Locate the cell with the specified text and output its [x, y] center coordinate. 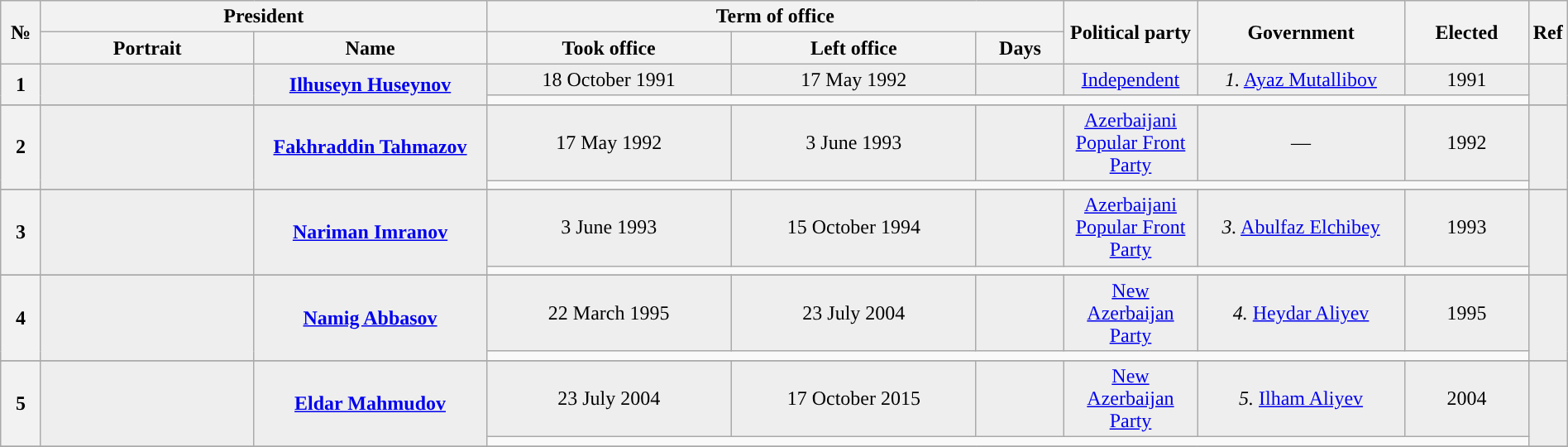
Ilhuseyn Huseynov [370, 84]
18 October 1991 [609, 79]
Name [370, 48]
3. Abulfaz Elchibey [1302, 228]
— [1302, 142]
Namig Abbasov [370, 318]
1995 [1467, 313]
4. Heydar Aliyev [1302, 313]
3 [22, 232]
Ref [1548, 32]
Political party [1130, 32]
2004 [1467, 398]
1. Ayaz Mutallibov [1302, 79]
1 [22, 84]
17 October 2015 [853, 398]
1991 [1467, 79]
Took office [609, 48]
5 [22, 402]
Portrait [147, 48]
4 [22, 318]
Fakhraddin Tahmazov [370, 147]
15 October 1994 [853, 228]
Left office [853, 48]
Days [1020, 48]
22 March 1995 [609, 313]
№ [22, 32]
Term of office [775, 17]
Independent [1130, 79]
President [263, 17]
Elected [1467, 32]
2 [22, 147]
Nariman Imranov [370, 232]
1993 [1467, 228]
5. Ilham Aliyev [1302, 398]
1992 [1467, 142]
Eldar Mahmudov [370, 402]
Government [1302, 32]
